Search for the cell housing the specified text and yield its [X, Y] center coordinate. 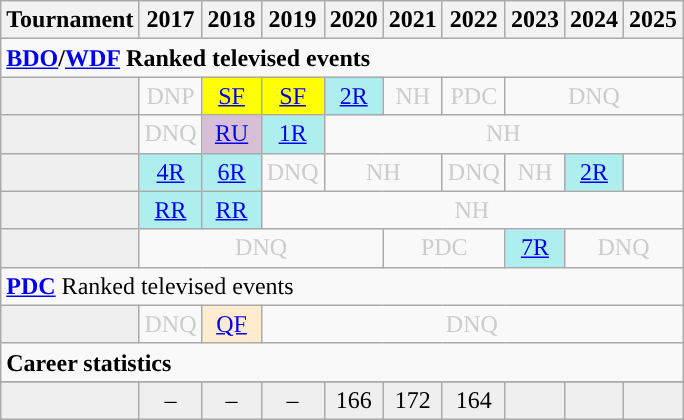
PDC Ranked televised events [342, 286]
172 [412, 400]
Career statistics [342, 362]
2019 [292, 20]
1R [292, 134]
6R [232, 172]
2017 [170, 20]
2023 [534, 20]
2018 [232, 20]
164 [474, 400]
2020 [354, 20]
166 [354, 400]
BDO/WDF Ranked televised events [342, 58]
DNP [170, 96]
QF [232, 324]
RU [232, 134]
2024 [594, 20]
7R [534, 248]
4R [170, 172]
2021 [412, 20]
2025 [652, 20]
Tournament [70, 20]
2022 [474, 20]
